Return the (X, Y) coordinate for the center point of the cell that contains the specified text.  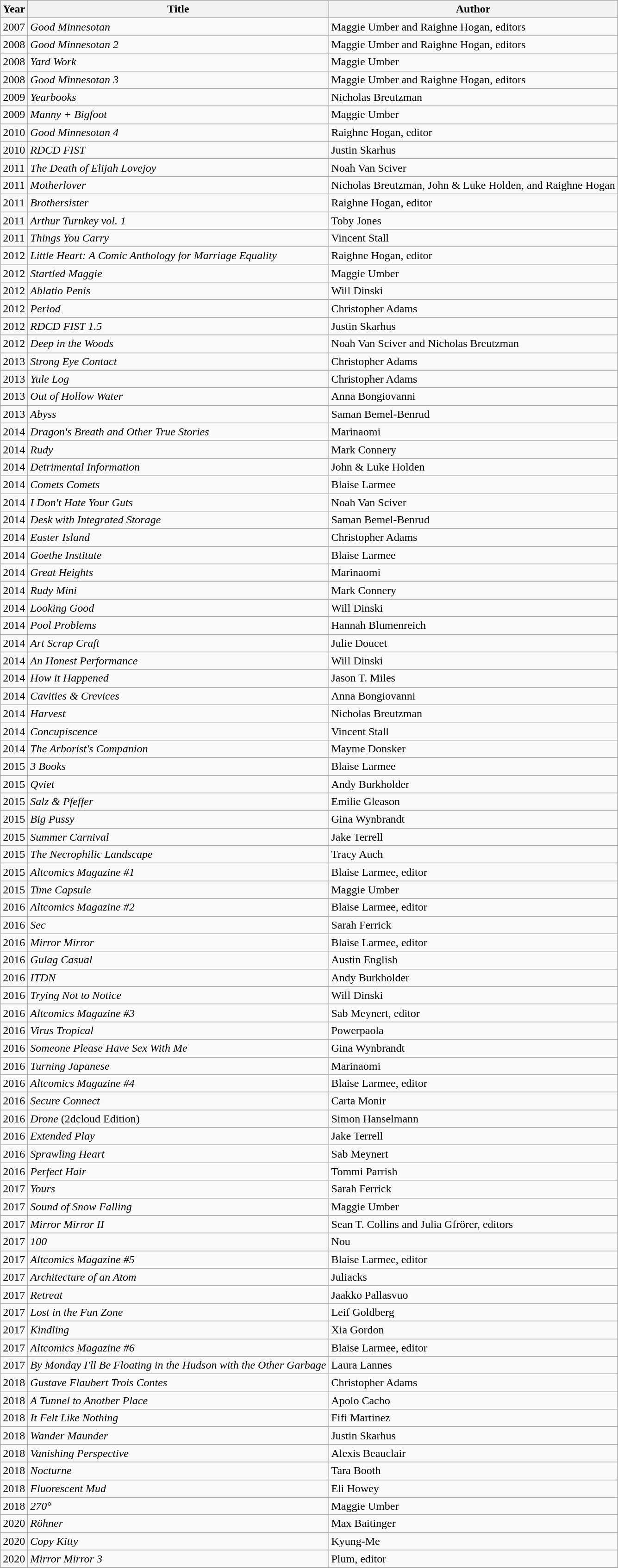
Easter Island (178, 538)
Sound of Snow Falling (178, 1207)
Deep in the Woods (178, 344)
An Honest Performance (178, 661)
Big Pussy (178, 819)
Yearbooks (178, 97)
Röhner (178, 1524)
Eli Howey (473, 1488)
Out of Hollow Water (178, 397)
Sean T. Collins and Julia Gfrörer, editors (473, 1224)
Altcomics Magazine #1 (178, 872)
Leif Goldberg (473, 1312)
2007 (14, 27)
Drone (2dcloud Edition) (178, 1119)
Good Minnesotan 3 (178, 80)
Fluorescent Mud (178, 1488)
Nicholas Breutzman, John & Luke Holden, and Raighne Hogan (473, 185)
Brothersister (178, 203)
Cavities & Crevices (178, 696)
Alexis Beauclair (473, 1453)
John & Luke Holden (473, 467)
Julie Doucet (473, 643)
Comets Comets (178, 484)
Gustave Flaubert Trois Contes (178, 1383)
Retreat (178, 1295)
Copy Kitty (178, 1541)
Trying Not to Notice (178, 995)
How it Happened (178, 678)
Sprawling Heart (178, 1154)
100 (178, 1242)
Abyss (178, 414)
Nocturne (178, 1471)
Things You Carry (178, 238)
Qviet (178, 784)
Art Scrap Craft (178, 643)
Xia Gordon (473, 1330)
Austin English (473, 960)
Nou (473, 1242)
Good Minnesotan (178, 27)
Vanishing Perspective (178, 1453)
Manny + Bigfoot (178, 115)
Time Capsule (178, 890)
Yours (178, 1189)
Sec (178, 925)
Emilie Gleason (473, 802)
Good Minnesotan 2 (178, 44)
Altcomics Magazine #3 (178, 1013)
Kindling (178, 1330)
Wander Maunder (178, 1436)
Kyung-Me (473, 1541)
By Monday I'll Be Floating in the Hudson with the Other Garbage (178, 1365)
Hannah Blumenreich (473, 626)
Altcomics Magazine #4 (178, 1084)
Pool Problems (178, 626)
Toby Jones (473, 221)
Title (178, 9)
Great Heights (178, 573)
Gulag Casual (178, 960)
Mirror Mirror 3 (178, 1559)
Desk with Integrated Storage (178, 520)
The Death of Elijah Lovejoy (178, 167)
Altcomics Magazine #2 (178, 907)
Detrimental Information (178, 467)
Max Baitinger (473, 1524)
Simon Hanselmann (473, 1119)
Sab Meynert, editor (473, 1013)
Plum, editor (473, 1559)
Secure Connect (178, 1101)
Apolo Cacho (473, 1401)
RDCD FIST 1.5 (178, 326)
Jaakko Pallasvuo (473, 1295)
Noah Van Sciver and Nicholas Breutzman (473, 344)
Jason T. Miles (473, 678)
Yule Log (178, 379)
Carta Monir (473, 1101)
Dragon's Breath and Other True Stories (178, 432)
Strong Eye Contact (178, 361)
Laura Lannes (473, 1365)
Motherlover (178, 185)
Startled Maggie (178, 273)
Someone Please Have Sex With Me (178, 1048)
Salz & Pfeffer (178, 802)
Juliacks (473, 1277)
Rudy (178, 449)
Rudy Mini (178, 590)
ITDN (178, 978)
Virus Tropical (178, 1030)
Turning Japanese (178, 1066)
It Felt Like Nothing (178, 1418)
3 Books (178, 766)
Mayme Donsker (473, 749)
Period (178, 309)
Fifi Martinez (473, 1418)
Tracy Auch (473, 855)
Good Minnesotan 4 (178, 132)
Yard Work (178, 62)
The Necrophilic Landscape (178, 855)
The Arborist's Companion (178, 749)
Goethe Institute (178, 555)
Looking Good (178, 608)
Powerpaola (473, 1030)
270° (178, 1506)
Harvest (178, 713)
Year (14, 9)
Author (473, 9)
Arthur Turnkey vol. 1 (178, 221)
I Don't Hate Your Guts (178, 502)
Sab Meynert (473, 1154)
Summer Carnival (178, 837)
Concupiscence (178, 731)
Architecture of an Atom (178, 1277)
Tara Booth (473, 1471)
Lost in the Fun Zone (178, 1312)
Mirror Mirror (178, 942)
Extended Play (178, 1136)
Altcomics Magazine #5 (178, 1259)
A Tunnel to Another Place (178, 1401)
RDCD FIST (178, 150)
Little Heart: A Comic Anthology for Marriage Equality (178, 256)
Ablatio Penis (178, 291)
Mirror Mirror II (178, 1224)
Altcomics Magazine #6 (178, 1348)
Perfect Hair (178, 1171)
Tommi Parrish (473, 1171)
